Extract the [x, y] coordinate from the center of the cell holding the provided text.  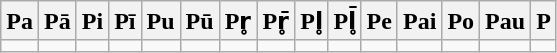
Pau [506, 21]
Pa [20, 21]
Pr̥̄ [276, 21]
Pā [57, 21]
Pe [379, 21]
Pl̥ [312, 21]
Pī [125, 21]
Pai [419, 21]
Po [461, 21]
Pl̥̄ [344, 21]
Pr̥ [238, 21]
P [544, 21]
Pu [160, 21]
Pi [92, 21]
Pū [200, 21]
